Pinpoint the cell where the given text exists, returning its [x, y] midpoint coordinate. 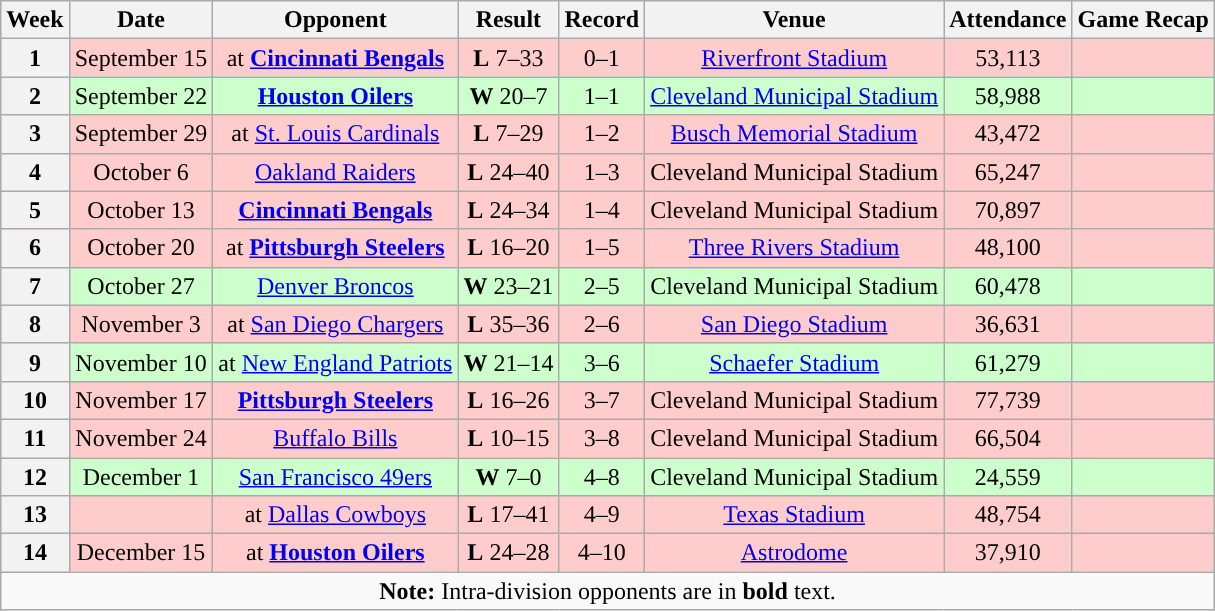
L 35–36 [508, 324]
November 3 [141, 324]
Pittsburgh Steelers [336, 400]
12 [35, 477]
September 22 [141, 96]
77,739 [1008, 400]
66,504 [1008, 438]
4 [35, 172]
Attendance [1008, 20]
Opponent [336, 20]
L 7–33 [508, 58]
65,247 [1008, 172]
4–8 [602, 477]
Cincinnati Bengals [336, 210]
Oakland Raiders [336, 172]
Texas Stadium [794, 515]
November 10 [141, 362]
70,897 [1008, 210]
10 [35, 400]
W 23–21 [508, 286]
L 16–20 [508, 248]
September 29 [141, 134]
at Dallas Cowboys [336, 515]
San Francisco 49ers [336, 477]
36,631 [1008, 324]
Astrodome [794, 553]
1–2 [602, 134]
W 7–0 [508, 477]
1–3 [602, 172]
Note: Intra-division opponents are in bold text. [608, 591]
Record [602, 20]
Venue [794, 20]
L 7–29 [508, 134]
September 15 [141, 58]
Game Recap [1143, 20]
at San Diego Chargers [336, 324]
L 17–41 [508, 515]
1–1 [602, 96]
37,910 [1008, 553]
4–10 [602, 553]
at New England Patriots [336, 362]
October 6 [141, 172]
Denver Broncos [336, 286]
October 27 [141, 286]
L 16–26 [508, 400]
13 [35, 515]
2 [35, 96]
November 17 [141, 400]
Schaefer Stadium [794, 362]
Date [141, 20]
December 1 [141, 477]
W 21–14 [508, 362]
Houston Oilers [336, 96]
48,754 [1008, 515]
October 20 [141, 248]
Buffalo Bills [336, 438]
6 [35, 248]
53,113 [1008, 58]
3 [35, 134]
7 [35, 286]
60,478 [1008, 286]
Riverfront Stadium [794, 58]
at Cincinnati Bengals [336, 58]
L 24–28 [508, 553]
11 [35, 438]
14 [35, 553]
5 [35, 210]
24,559 [1008, 477]
Week [35, 20]
November 24 [141, 438]
3–7 [602, 400]
W 20–7 [508, 96]
3–6 [602, 362]
9 [35, 362]
October 13 [141, 210]
Result [508, 20]
at Pittsburgh Steelers [336, 248]
L 24–34 [508, 210]
1–5 [602, 248]
8 [35, 324]
L 10–15 [508, 438]
San Diego Stadium [794, 324]
1–4 [602, 210]
L 24–40 [508, 172]
1 [35, 58]
4–9 [602, 515]
61,279 [1008, 362]
Busch Memorial Stadium [794, 134]
3–8 [602, 438]
0–1 [602, 58]
at Houston Oilers [336, 553]
at St. Louis Cardinals [336, 134]
48,100 [1008, 248]
43,472 [1008, 134]
2–5 [602, 286]
58,988 [1008, 96]
Three Rivers Stadium [794, 248]
2–6 [602, 324]
December 15 [141, 553]
